Provide the [x, y] coordinate of the cell's center where the given text is located.  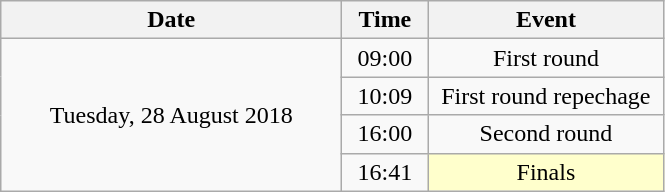
16:41 [385, 172]
Tuesday, 28 August 2018 [172, 115]
First round [546, 58]
Event [546, 20]
Second round [546, 134]
09:00 [385, 58]
16:00 [385, 134]
Time [385, 20]
First round repechage [546, 96]
10:09 [385, 96]
Finals [546, 172]
Date [172, 20]
